Identify which cell holds the provided text, then report its [x, y] central coordinate. 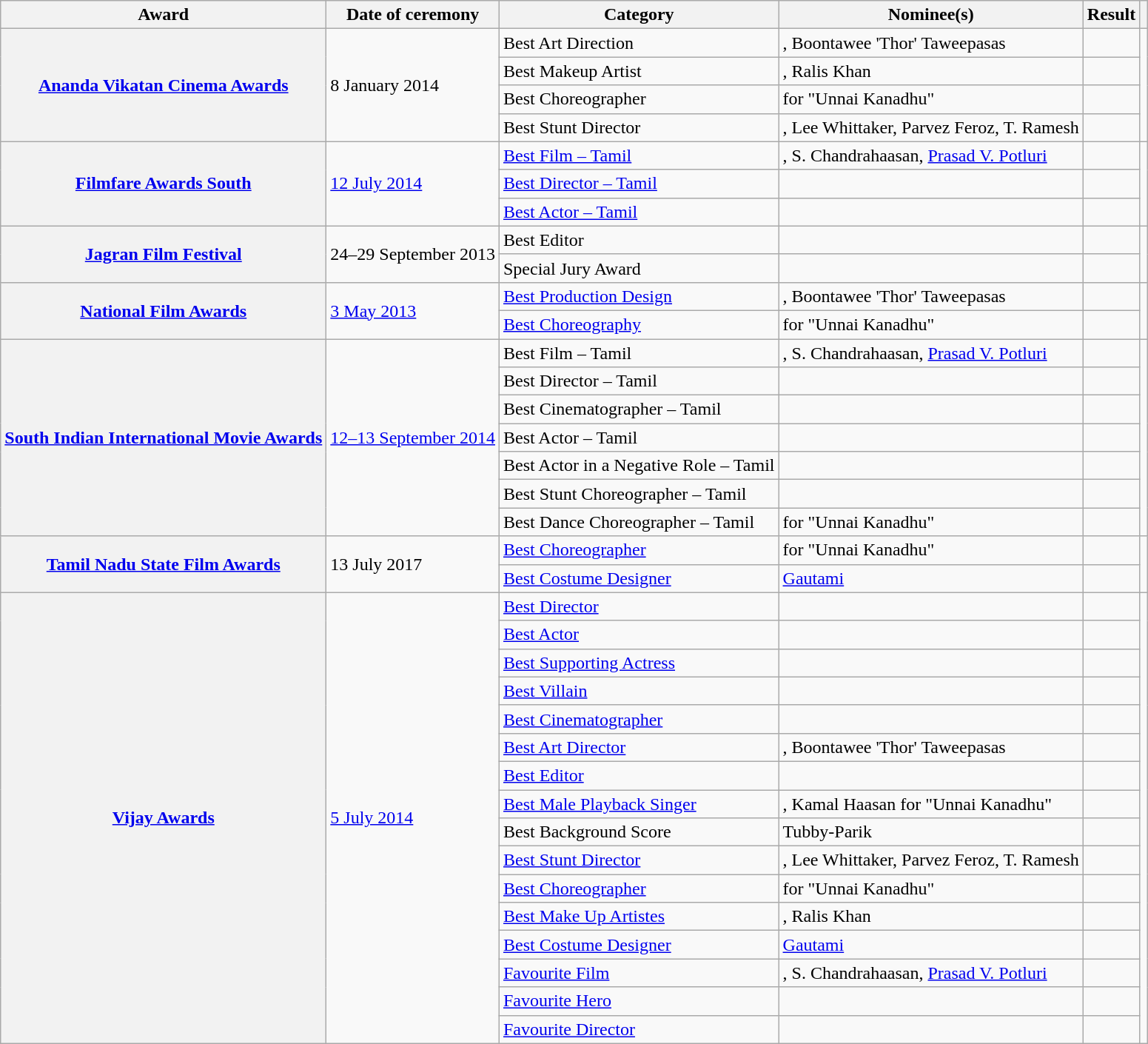
Jagran Film Festival [164, 254]
Best Background Score [639, 832]
Ananda Vikatan Cinema Awards [164, 85]
Best Stunt Choreographer – Tamil [639, 494]
Special Jury Award [639, 268]
Best Art Director [639, 747]
13 July 2017 [413, 564]
Filmfare Awards South [164, 184]
Best Cinematographer [639, 719]
, Kamal Haasan for "Unnai Kanadhu" [931, 803]
Date of ceremony [413, 15]
Best Supporting Actress [639, 663]
Favourite Hero [639, 1001]
3 May 2013 [413, 310]
Nominee(s) [931, 15]
8 January 2014 [413, 85]
Category [639, 15]
Best Production Design [639, 296]
12 July 2014 [413, 184]
Best Dance Choreographer – Tamil [639, 522]
Best Villain [639, 691]
Best Actor in a Negative Role – Tamil [639, 466]
Best Male Playback Singer [639, 803]
Best Choreography [639, 324]
24–29 September 2013 [413, 254]
Best Makeup Artist [639, 71]
Award [164, 15]
Favourite Film [639, 973]
5 July 2014 [413, 817]
Tubby-Parik [931, 832]
Best Art Direction [639, 43]
National Film Awards [164, 310]
Best Make Up Artistes [639, 917]
Vijay Awards [164, 817]
Best Cinematographer – Tamil [639, 409]
Best Actor [639, 635]
Tamil Nadu State Film Awards [164, 564]
Result [1111, 15]
Best Director [639, 606]
Favourite Director [639, 1029]
12–13 September 2014 [413, 438]
South Indian International Movie Awards [164, 438]
